Return [x, y] of the center of cell containing provided text 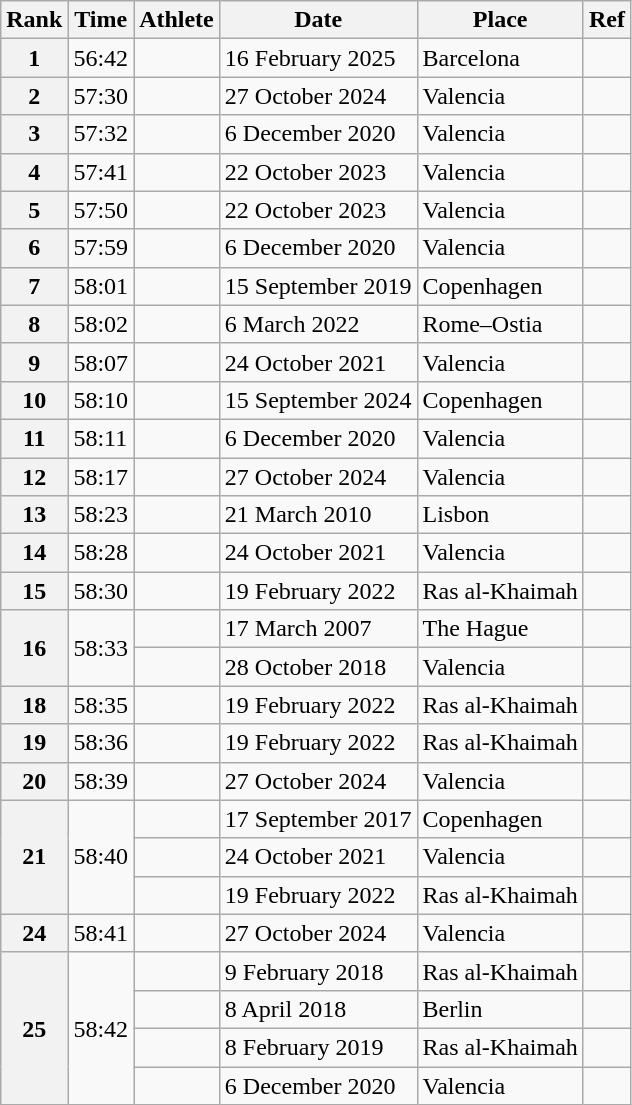
Date [318, 20]
17 September 2017 [318, 819]
58:07 [101, 362]
58:02 [101, 324]
15 September 2024 [318, 400]
4 [34, 172]
1 [34, 58]
Athlete [177, 20]
56:42 [101, 58]
58:40 [101, 857]
16 [34, 648]
7 [34, 286]
57:41 [101, 172]
21 March 2010 [318, 515]
3 [34, 134]
58:28 [101, 553]
8 [34, 324]
58:23 [101, 515]
57:50 [101, 210]
58:30 [101, 591]
58:41 [101, 933]
19 [34, 743]
17 March 2007 [318, 629]
10 [34, 400]
Place [500, 20]
12 [34, 477]
Rank [34, 20]
21 [34, 857]
58:33 [101, 648]
5 [34, 210]
58:42 [101, 1028]
57:30 [101, 96]
20 [34, 781]
58:10 [101, 400]
6 [34, 248]
58:11 [101, 438]
58:01 [101, 286]
58:17 [101, 477]
Lisbon [500, 515]
2 [34, 96]
28 October 2018 [318, 667]
57:32 [101, 134]
15 September 2019 [318, 286]
18 [34, 705]
9 [34, 362]
9 February 2018 [318, 971]
11 [34, 438]
13 [34, 515]
Ref [606, 20]
The Hague [500, 629]
57:59 [101, 248]
58:39 [101, 781]
6 March 2022 [318, 324]
14 [34, 553]
Rome–Ostia [500, 324]
Barcelona [500, 58]
8 February 2019 [318, 1047]
Time [101, 20]
Berlin [500, 1009]
25 [34, 1028]
8 April 2018 [318, 1009]
16 February 2025 [318, 58]
58:36 [101, 743]
58:35 [101, 705]
24 [34, 933]
15 [34, 591]
